For the text-containing cell, return its midpoint in [X, Y] coordinate format. 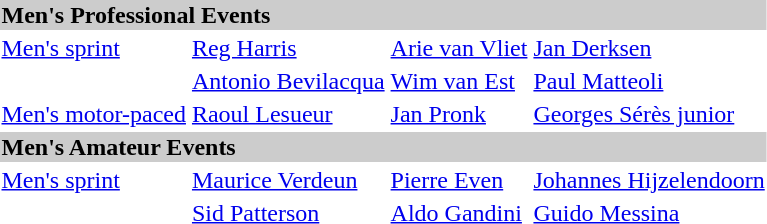
Reg Harris [288, 48]
Maurice Verdeun [288, 180]
Men's motor-paced [94, 114]
Jan Pronk [459, 114]
Georges Sérès junior [649, 114]
Antonio Bevilacqua [288, 81]
Wim van Est [459, 81]
Arie van Vliet [459, 48]
Pierre Even [459, 180]
Raoul Lesueur [288, 114]
Jan Derksen [649, 48]
Men's Amateur Events [383, 147]
Johannes Hijzelendoorn [649, 180]
Men's Professional Events [383, 15]
Paul Matteoli [649, 81]
